Search for the cell housing the specified text and yield its (x, y) center coordinate. 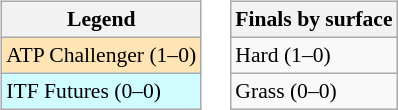
Legend (101, 20)
Hard (1–0) (314, 55)
ITF Futures (0–0) (101, 91)
Finals by surface (314, 20)
Grass (0–0) (314, 91)
ATP Challenger (1–0) (101, 55)
